Search for the cell housing the specified text and yield its (X, Y) center coordinate. 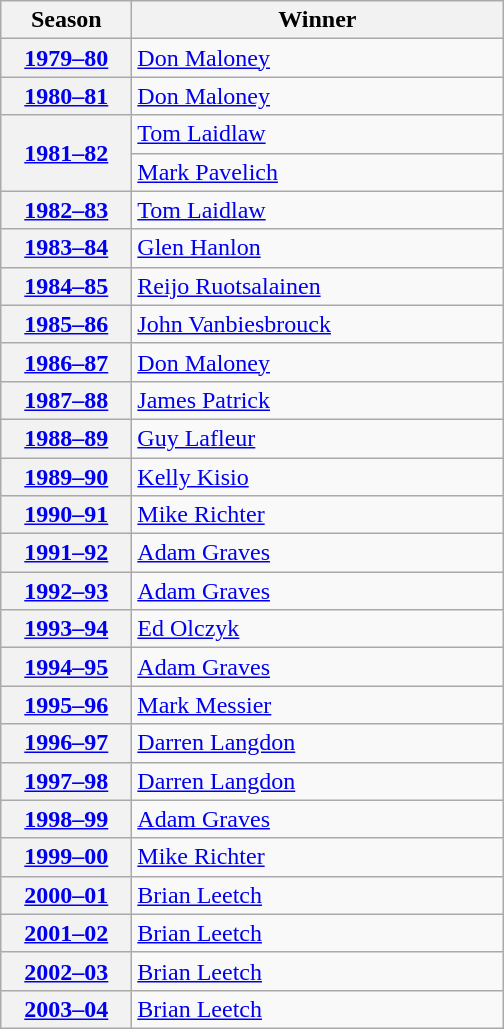
1996–97 (66, 743)
1984–85 (66, 286)
1980–81 (66, 96)
Ed Olczyk (318, 629)
1983–84 (66, 248)
Season (66, 20)
1994–95 (66, 667)
2002–03 (66, 971)
Kelly Kisio (318, 477)
1999–00 (66, 857)
Reijo Ruotsalainen (318, 286)
1988–89 (66, 438)
1989–90 (66, 477)
1995–96 (66, 705)
2000–01 (66, 895)
1987–88 (66, 400)
1986–87 (66, 362)
1979–80 (66, 58)
1985–86 (66, 324)
John Vanbiesbrouck (318, 324)
Winner (318, 20)
1982–83 (66, 210)
1990–91 (66, 515)
Glen Hanlon (318, 248)
James Patrick (318, 400)
1997–98 (66, 781)
1993–94 (66, 629)
Mark Pavelich (318, 172)
1992–93 (66, 591)
Guy Lafleur (318, 438)
2001–02 (66, 933)
Mark Messier (318, 705)
2003–04 (66, 1009)
1998–99 (66, 819)
1981–82 (66, 153)
1991–92 (66, 553)
